Scan for the cell matching the given text and deliver its [X, Y] coordinate at center. 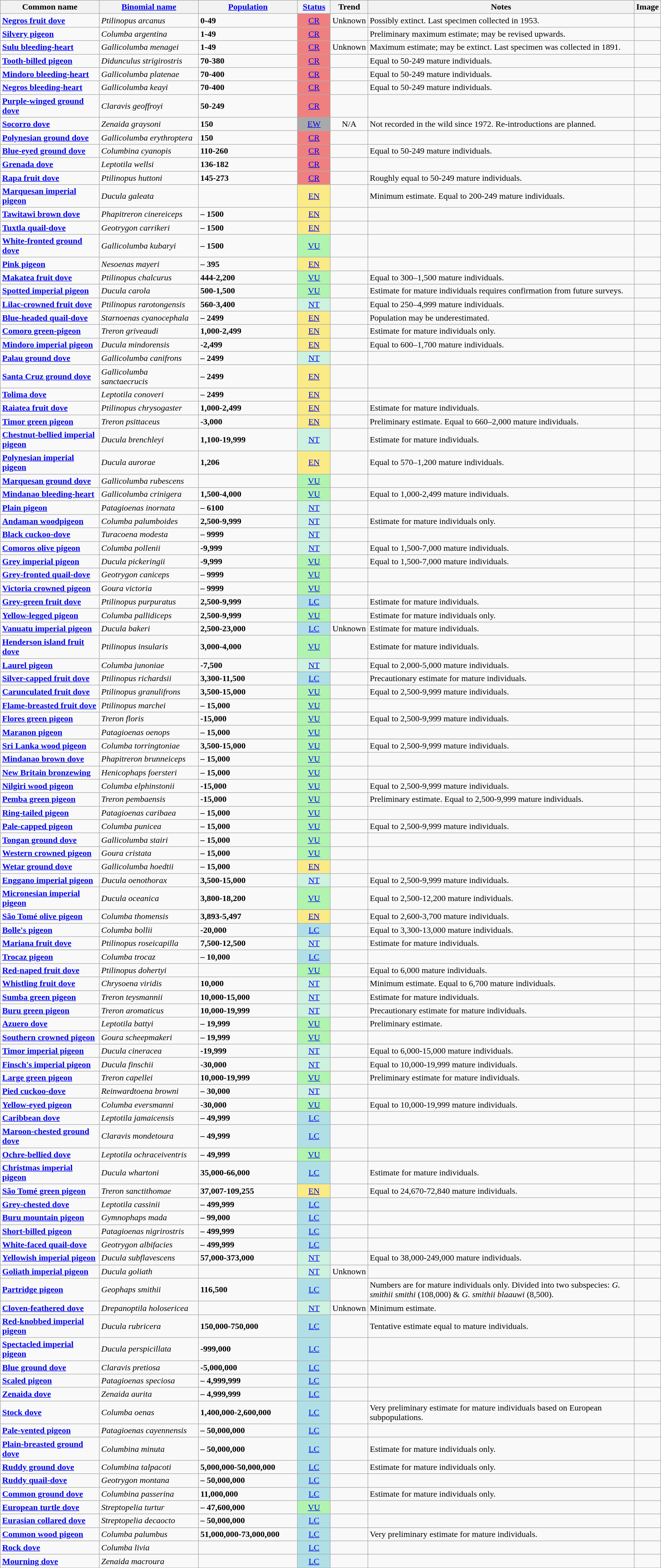
Columba palumboides [149, 521]
Pied cuckoo-dove [50, 1091]
50-249 [248, 106]
Ptilinopus chalcurus [149, 278]
Gallicolumba hoedtii [149, 866]
Treron sanctithomae [149, 1191]
Grey-chested dove [50, 1204]
Claravis geoffroyi [149, 106]
1,100-19,999 [248, 440]
Grey-green fruit dove [50, 602]
Numbers are for mature individuals only. Divided into two subspecies: G. smithii smithi (108,000) & G. smithii blaauwi (8,500). [501, 1289]
Negros bleeding-heart [50, 88]
Buru green pigeon [50, 1010]
1,206 [248, 463]
Leptotila jamaicensis [149, 1118]
Sri Lanka wood pigeon [50, 746]
Pale-vented pigeon [50, 1431]
Columba livia [149, 1548]
Columba palumbus [149, 1534]
Blue ground dove [50, 1367]
Columba junoniae [149, 665]
Ducula pickeringii [149, 561]
Preliminary estimate for mature individuals. [501, 1078]
Bolle's pigeon [50, 930]
Equal to 1,000-2,499 mature individuals. [501, 494]
Socorro dove [50, 124]
Minimum estimate. Equal to 6,700 mature individuals. [501, 984]
Ptilinopus richardsii [149, 679]
Azuero dove [50, 1024]
Notes [501, 7]
Columbina cyanopis [149, 151]
Patagioenas speciosa [149, 1381]
Equal to 6,000-15,000 mature individuals. [501, 1051]
– 395 [248, 264]
Mindanao bleeding-heart [50, 494]
Trocaz pigeon [50, 957]
Goura scheepmakeri [149, 1037]
Binomial name [149, 7]
Equal to 2,500-12,200 mature individuals. [501, 898]
Columba thomensis [149, 917]
Preliminary estimate. Equal to 2,500-9,999 mature individuals. [501, 799]
-999,000 [248, 1349]
0-49 [248, 20]
35,000-66,000 [248, 1173]
Ducula perspicillata [149, 1349]
Lilac-crowned fruit dove [50, 304]
Columbina talpacoti [149, 1467]
Caribbean dove [50, 1118]
Whistling fruit dove [50, 984]
Columba pallidiceps [149, 615]
Equal to 38,000-249,000 mature individuals. [501, 1258]
3,300-11,500 [248, 679]
Laurel pigeon [50, 665]
Santa Cruz ground dove [50, 376]
Yellow-eyed pigeon [50, 1105]
Equal to 6,000 mature individuals. [501, 970]
1,500-4,000 [248, 494]
Black cuckoo-dove [50, 535]
Drepanoptila holosericea [149, 1308]
Western crowned pigeon [50, 853]
São Tomé olive pigeon [50, 917]
Tentative estimate equal to mature individuals. [501, 1326]
116,500 [248, 1289]
Spectacled imperial pigeon [50, 1349]
Leptotila conoveri [149, 394]
Maximum estimate; may be extinct. Last specimen was collected in 1891. [501, 47]
11,000,000 [248, 1494]
Leptotila battyi [149, 1024]
Columba pollenii [149, 548]
Common ground dove [50, 1494]
Patagioenas inornata [149, 508]
Polynesian ground dove [50, 137]
Zenaida aurita [149, 1394]
Ptilinopus dohertyi [149, 970]
Phapitreron brunneiceps [149, 759]
Ducula bakeri [149, 628]
Roughly equal to 50-249 mature individuals. [501, 178]
EW [314, 124]
-7,500 [248, 665]
Equal to 250–4,999 mature individuals. [501, 304]
444-2,200 [248, 278]
Zenaida macroura [149, 1561]
Columba elphinstonii [149, 786]
Ruddy ground dove [50, 1467]
Chestnut-bellied imperial pigeon [50, 440]
Equal to 570–1,200 mature individuals. [501, 463]
– 10,000 [248, 957]
150,000-750,000 [248, 1326]
51,000,000-73,000,000 [248, 1534]
Columba argentina [149, 34]
– 6100 [248, 508]
Streptopelia decaocto [149, 1521]
Palau ground dove [50, 358]
Mariana fruit dove [50, 943]
Treron aromaticus [149, 1010]
Nilgiri wood pigeon [50, 786]
Rock dove [50, 1548]
Preliminary estimate. Equal to 660–2,000 mature individuals. [501, 421]
Starnoenas cyanocephala [149, 318]
Ducula carola [149, 291]
Ducula galeata [149, 196]
Gymnophaps mada [149, 1218]
Columba eversmanni [149, 1105]
Ptilinopus insularis [149, 647]
Very preliminary estimate for mature individuals. [501, 1534]
10,000-15,000 [248, 997]
Yellowish imperial pigeon [50, 1258]
Negros fruit dove [50, 20]
Columbina minuta [149, 1449]
Ochre-bellied dove [50, 1155]
Red-knobbed imperial pigeon [50, 1326]
Preliminary estimate. [501, 1024]
Ducula cineracea [149, 1051]
Mindoro bleeding-heart [50, 74]
Christmas imperial pigeon [50, 1173]
White-faced quail-dove [50, 1245]
Tawitawi brown dove [50, 214]
Population [248, 7]
Red-naped fruit dove [50, 970]
Treron teysmannii [149, 997]
Patagioenas nigrirostris [149, 1231]
Geotrygon albifacies [149, 1245]
Columba trocaz [149, 957]
Leptotila cassinii [149, 1204]
Estimate for mature individuals requires confirmation from future surveys. [501, 291]
Tolima dove [50, 394]
Turacoena modesta [149, 535]
Flame-breasted fruit dove [50, 705]
Gallicolumba stairi [149, 840]
Spotted imperial pigeon [50, 291]
Yellow-legged pigeon [50, 615]
Enggano imperial pigeon [50, 880]
Raiatea fruit dove [50, 408]
Flores green pigeon [50, 719]
Minimum estimate. [501, 1308]
Claravis mondetoura [149, 1136]
Leptotila ochraceiventris [149, 1155]
Ptilinopus chrysogaster [149, 408]
560-3,400 [248, 304]
-20,000 [248, 930]
– 47,600,000 [248, 1507]
Equal to 3,300-13,000 mature individuals. [501, 930]
Eurasian collared dove [50, 1521]
-19,999 [248, 1051]
Comoro green-pigeon [50, 331]
Chrysoena viridis [149, 984]
Goliath imperial pigeon [50, 1271]
3,893-5,497 [248, 917]
Comoros olive pigeon [50, 548]
Wetar ground dove [50, 866]
Pemba green pigeon [50, 799]
Equal to 300–1,500 mature individuals. [501, 278]
Vanuatu imperial pigeon [50, 628]
Columba oenas [149, 1412]
Possibly extinct. Last specimen collected in 1953. [501, 20]
Large green pigeon [50, 1078]
Gallicolumba erythroptera [149, 137]
Micronesian imperial pigeon [50, 898]
Status [314, 7]
Buru mountain pigeon [50, 1218]
Nesoenas mayeri [149, 264]
Common name [50, 7]
Tongan ground dove [50, 840]
– 99,000 [248, 1218]
Blue-headed quail-dove [50, 318]
Polynesian imperial pigeon [50, 463]
Equal to 24,670-72,840 mature individuals. [501, 1191]
Ducula brenchleyi [149, 440]
Patagioenas caribaea [149, 813]
Plain-breasted ground dove [50, 1449]
Ptilinopus rarotongensis [149, 304]
White-fronted ground dove [50, 246]
European turtle dove [50, 1507]
Ptilinopus granulifrons [149, 692]
136-182 [248, 164]
Streptopelia turtur [149, 1507]
Grey imperial pigeon [50, 561]
Henderson island fruit dove [50, 647]
Ptilinopus purpuratus [149, 602]
Equal to 2,000-5,000 mature individuals. [501, 665]
Gallicolumba kubaryi [149, 246]
Mindanao brown dove [50, 759]
Columbina passerina [149, 1494]
Ruddy quail-dove [50, 1480]
Population may be underestimated. [501, 318]
Southern crowned pigeon [50, 1037]
Equal to 600–1,700 mature individuals. [501, 345]
Tuxtla quail-dove [50, 228]
Minimum estimate. Equal to 200-249 mature individuals. [501, 196]
Tooth-billed pigeon [50, 61]
10,000 [248, 984]
Geophaps smithii [149, 1289]
Timor imperial pigeon [50, 1051]
Mindoro imperial pigeon [50, 345]
Henicophaps foersteri [149, 773]
Phapitreron cinereiceps [149, 214]
Ring-tailed pigeon [50, 813]
Claravis pretiosa [149, 1367]
Mourning dove [50, 1561]
Ducula oceanica [149, 898]
Ducula rubricera [149, 1326]
Ducula goliath [149, 1271]
Marquesan imperial pigeon [50, 196]
500-1,500 [248, 291]
Patagioenas oenops [149, 732]
Ducula subflavescens [149, 1258]
Partridge pigeon [50, 1289]
70-380 [248, 61]
Silver-capped fruit dove [50, 679]
Columba torringtoniae [149, 746]
Goura cristata [149, 853]
Gallicolumba rubescens [149, 481]
110-260 [248, 151]
Timor green pigeon [50, 421]
Gallicolumba menagei [149, 47]
Rapa fruit dove [50, 178]
Gallicolumba sanctaecrucis [149, 376]
-3,000 [248, 421]
Ducula mindorensis [149, 345]
5,000,000-50,000,000 [248, 1467]
145-273 [248, 178]
Maroon-chested ground dove [50, 1136]
Andaman woodpigeon [50, 521]
Zenaida dove [50, 1394]
Short-billed pigeon [50, 1231]
Ducula aurorae [149, 463]
Ducula oenothorax [149, 880]
N/A [349, 124]
Stock dove [50, 1412]
Plain pigeon [50, 508]
Grey-fronted quail-dove [50, 575]
New Britain bronzewing [50, 773]
Geotrygon carrikeri [149, 228]
Common wood pigeon [50, 1534]
Treron psittaceus [149, 421]
Ptilinopus arcanus [149, 20]
Columba bollii [149, 930]
7,500-12,500 [248, 943]
São Tomé green pigeon [50, 1191]
Pale-capped pigeon [50, 826]
Treron capellei [149, 1078]
Victoria crowned pigeon [50, 588]
Ducula whartoni [149, 1173]
Trend [349, 7]
Geotrygon caniceps [149, 575]
Gallicolumba platenae [149, 74]
Gallicolumba crinigera [149, 494]
2,500-23,000 [248, 628]
Sulu bleeding-heart [50, 47]
57,000-373,000 [248, 1258]
Scaled pigeon [50, 1381]
Gallicolumba keayi [149, 88]
Pink pigeon [50, 264]
37,007-109,255 [248, 1191]
Columba punicea [149, 826]
Marquesan ground dove [50, 481]
Cloven-feathered dove [50, 1308]
Treron floris [149, 719]
Didunculus strigirostris [149, 61]
Ptilinopus roseicapilla [149, 943]
Purple-winged ground dove [50, 106]
Treron griveaudi [149, 331]
Ducula finschii [149, 1064]
Makatea fruit dove [50, 278]
Maranon pigeon [50, 732]
Patagioenas cayennensis [149, 1431]
-2,499 [248, 345]
Image [648, 7]
3,000-4,000 [248, 647]
Ptilinopus huttoni [149, 178]
Leptotila wellsi [149, 164]
Finsch's imperial pigeon [50, 1064]
Treron pembaensis [149, 799]
Preliminary maximum estimate; may be revised upwards. [501, 34]
– 30,000 [248, 1091]
Not recorded in the wild since 1972. Re-introductions are planned. [501, 124]
Grenada dove [50, 164]
Blue-eyed ground dove [50, 151]
Geotrygon montana [149, 1480]
3,800-18,200 [248, 898]
Zenaida graysoni [149, 124]
Goura victoria [149, 588]
Silvery pigeon [50, 34]
1,400,000-2,600,000 [248, 1412]
Gallicolumba canifrons [149, 358]
Sumba green pigeon [50, 997]
Reinwardtoena browni [149, 1091]
-5,000,000 [248, 1367]
Equal to 2,600-3,700 mature individuals. [501, 917]
Very preliminary estimate for mature individuals based on European subpopulations. [501, 1412]
Ptilinopus marchei [149, 705]
Carunculated fruit dove [50, 692]
